For the text-containing cell, return its midpoint in (x, y) coordinate format. 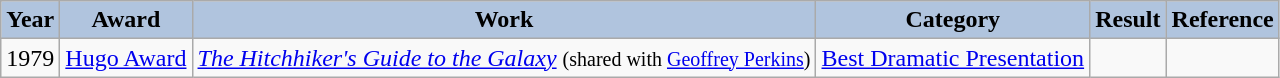
Result (1128, 20)
Year (30, 20)
Category (953, 20)
Award (126, 20)
1979 (30, 58)
Hugo Award (126, 58)
Best Dramatic Presentation (953, 58)
Reference (1222, 20)
The Hitchhiker's Guide to the Galaxy (shared with Geoffrey Perkins) (504, 58)
Work (504, 20)
